Capture the cell that displays the provided text and extract its (x, y) central coordinate. 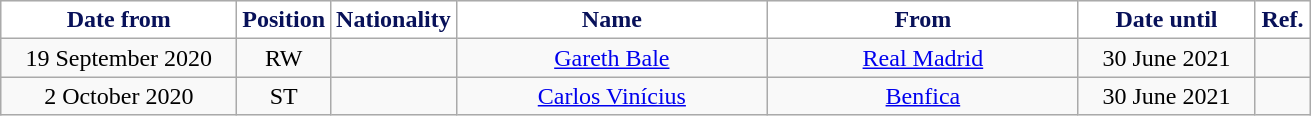
Gareth Bale (612, 58)
19 September 2020 (119, 58)
Date from (119, 20)
ST (284, 96)
From (922, 20)
2 October 2020 (119, 96)
Real Madrid (922, 58)
Ref. (1282, 20)
Carlos Vinícius (612, 96)
RW (284, 58)
Position (284, 20)
Nationality (394, 20)
Date until (1166, 20)
Benfica (922, 96)
Name (612, 20)
